Return [X, Y] of the center of cell containing provided text 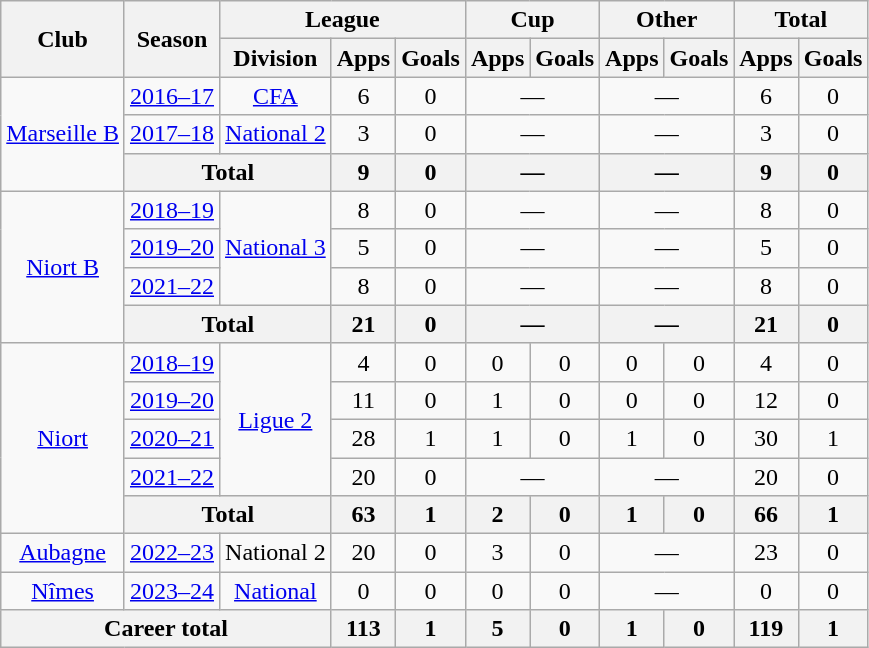
Season [172, 39]
2020–21 [172, 438]
Club [63, 39]
CFA [276, 96]
63 [363, 515]
119 [766, 629]
12 [766, 400]
30 [766, 438]
Marseille B [63, 134]
Career total [166, 629]
113 [363, 629]
2016–17 [172, 96]
Niort B [63, 267]
Niort [63, 438]
League [343, 20]
28 [363, 438]
Aubagne [63, 553]
2023–24 [172, 591]
Nîmes [63, 591]
66 [766, 515]
23 [766, 553]
11 [363, 400]
National 3 [276, 248]
Cup [532, 20]
Ligue 2 [276, 419]
2022–23 [172, 553]
Other [667, 20]
National [276, 591]
2017–18 [172, 134]
2 [497, 515]
Division [276, 58]
